Capture the cell that displays the provided text and extract its [X, Y] central coordinate. 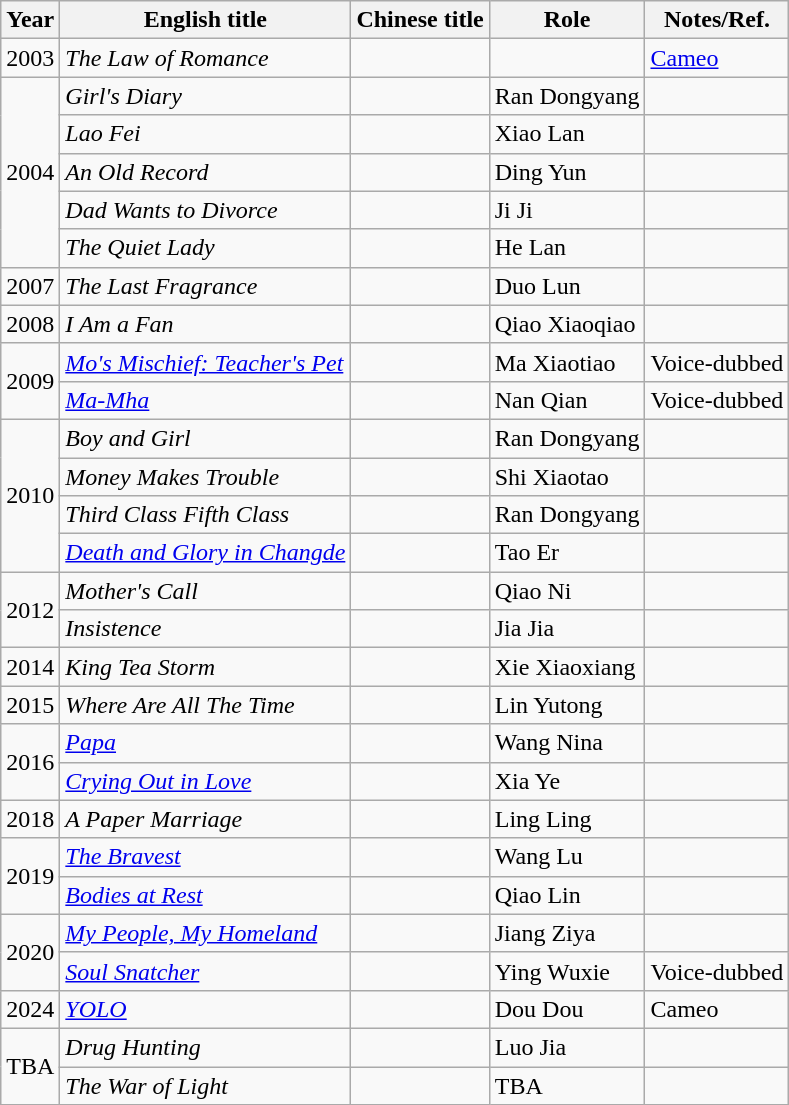
Ying Wuxie [567, 971]
Notes/Ref. [717, 20]
The War of Light [206, 1085]
2008 [30, 324]
The Law of Romance [206, 58]
Mother's Call [206, 591]
2012 [30, 610]
Xia Ye [567, 781]
Nan Qian [567, 400]
Chinese title [420, 20]
Crying Out in Love [206, 781]
2024 [30, 1009]
Ji Ji [567, 210]
An Old Record [206, 172]
2009 [30, 381]
He Lan [567, 248]
2014 [30, 667]
Boy and Girl [206, 438]
Tao Er [567, 553]
Dou Dou [567, 1009]
Wang Nina [567, 743]
Money Makes Trouble [206, 477]
Jiang Ziya [567, 933]
2020 [30, 952]
Insistence [206, 629]
Where Are All The Time [206, 705]
Ma Xiaotiao [567, 362]
2010 [30, 495]
2016 [30, 762]
Ding Yun [567, 172]
2007 [30, 286]
Death and Glory in Changde [206, 553]
Third Class Fifth Class [206, 515]
My People, My Homeland [206, 933]
Wang Lu [567, 857]
Girl's Diary [206, 96]
The Bravest [206, 857]
Ling Ling [567, 819]
A Paper Marriage [206, 819]
Qiao Lin [567, 895]
2019 [30, 876]
Bodies at Rest [206, 895]
2003 [30, 58]
YOLO [206, 1009]
Soul Snatcher [206, 971]
The Quiet Lady [206, 248]
2018 [30, 819]
Year [30, 20]
Lao Fei [206, 134]
English title [206, 20]
Dad Wants to Divorce [206, 210]
Shi Xiaotao [567, 477]
2004 [30, 172]
Lin Yutong [567, 705]
The Last Fragrance [206, 286]
2015 [30, 705]
Papa [206, 743]
Qiao Xiaoqiao [567, 324]
Drug Hunting [206, 1047]
Duo Lun [567, 286]
Mo's Mischief: Teacher's Pet [206, 362]
I Am a Fan [206, 324]
Xiao Lan [567, 134]
King Tea Storm [206, 667]
Role [567, 20]
Xie Xiaoxiang [567, 667]
Qiao Ni [567, 591]
Ma-Mha [206, 400]
Jia Jia [567, 629]
Luo Jia [567, 1047]
